For the text-containing cell, return its midpoint in (X, Y) coordinate format. 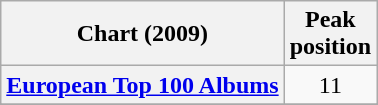
Chart (2009) (142, 34)
Peakposition (330, 34)
European Top 100 Albums (142, 85)
11 (330, 85)
